Extract the (X, Y) coordinate from the center of the cell holding the provided text.  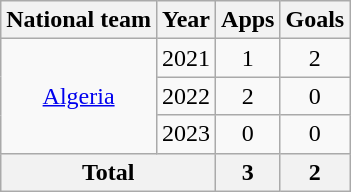
Apps (248, 20)
2022 (186, 96)
Algeria (79, 96)
Total (108, 172)
2023 (186, 134)
2021 (186, 58)
1 (248, 58)
Goals (315, 20)
National team (79, 20)
3 (248, 172)
Year (186, 20)
